Identify which cell holds the provided text, then report its [X, Y] central coordinate. 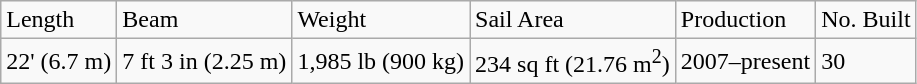
Length [59, 20]
Beam [204, 20]
Production [745, 20]
No. Built [866, 20]
7 ft 3 in (2.25 m) [204, 62]
2007–present [745, 62]
1,985 lb (900 kg) [381, 62]
22' (6.7 m) [59, 62]
30 [866, 62]
Sail Area [573, 20]
Weight [381, 20]
234 sq ft (21.76 m2) [573, 62]
